Extract the [X, Y] coordinate from the center of the cell holding the provided text.  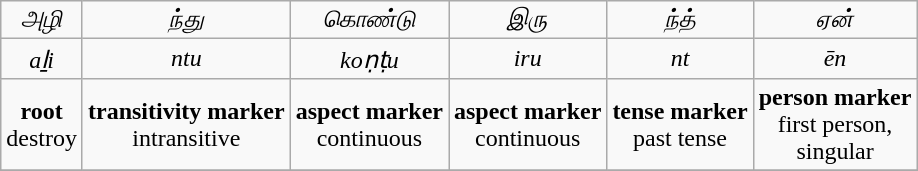
ēn [835, 59]
ஏன் [835, 20]
koṇṭu [369, 59]
ந்த் [680, 20]
இரு [527, 20]
person markerfirst person,singular [835, 124]
tense markerpast tense [680, 124]
அழி [42, 20]
rootdestroy [42, 124]
aḻi [42, 59]
ந்து [186, 20]
கொண்டு [369, 20]
nt [680, 59]
ntu [186, 59]
iru [527, 59]
transitivity markerintransitive [186, 124]
